Detect which cell encompasses the target text, then output its (X, Y) center coordinate. 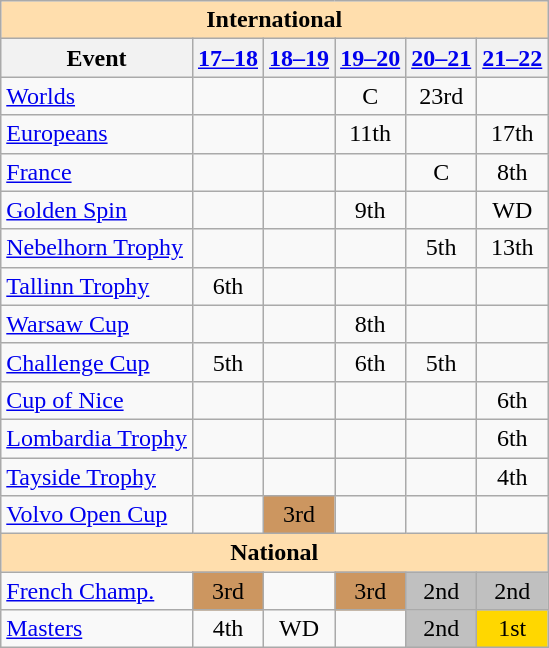
13th (512, 248)
Challenge Cup (97, 362)
23rd (442, 96)
Nebelhorn Trophy (97, 248)
Cup of Nice (97, 400)
Lombardia Trophy (97, 438)
17–18 (228, 58)
18–19 (300, 58)
21–22 (512, 58)
11th (370, 134)
Event (97, 58)
France (97, 172)
International (274, 20)
Europeans (97, 134)
Golden Spin (97, 210)
National (274, 553)
Masters (97, 629)
Worlds (97, 96)
Tayside Trophy (97, 477)
Volvo Open Cup (97, 515)
17th (512, 134)
French Champ. (97, 591)
Tallinn Trophy (97, 286)
20–21 (442, 58)
1st (512, 629)
19–20 (370, 58)
9th (370, 210)
Warsaw Cup (97, 324)
